Return the (x, y) coordinate for the center point of the cell that contains the specified text.  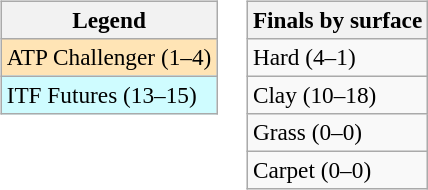
Legend (108, 20)
Hard (4–1) (337, 57)
Carpet (0–0) (337, 171)
ITF Futures (13–15) (108, 95)
ATP Challenger (1–4) (108, 57)
Finals by surface (337, 20)
Grass (0–0) (337, 133)
Clay (10–18) (337, 95)
